Determine the (X, Y) coordinate at the center of the cell enclosing the given text.  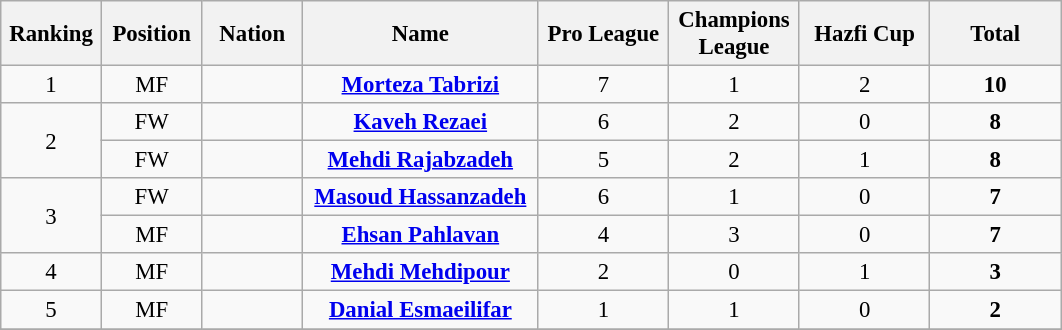
Champions League (734, 34)
Hazfi Cup (864, 34)
Danial Esmaeilifar (421, 310)
Total (996, 34)
10 (996, 85)
Masoud Hassanzadeh (421, 197)
Name (421, 34)
Kaveh Rezaei (421, 122)
Mehdi Rajabzadeh (421, 160)
Ranking (52, 34)
Nation (252, 34)
Mehdi Mehdipour (421, 273)
Morteza Tabrizi (421, 85)
Ehsan Pahlavan (421, 235)
Position (152, 34)
Pro League (604, 34)
